Identify which cell holds the provided text, then report its [X, Y] central coordinate. 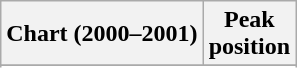
Chart (2000–2001) [102, 34]
Peakposition [249, 34]
